Output the (X, Y) coordinate of the center of the cell containing the given text.  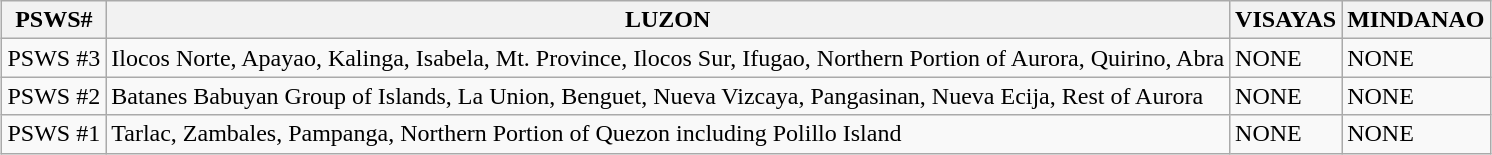
LUZON (668, 20)
MINDANAO (1416, 20)
VISAYAS (1286, 20)
Tarlac, Zambales, Pampanga, Northern Portion of Quezon including Polillo Island (668, 134)
PSWS #2 (54, 96)
PSWS #1 (54, 134)
Ilocos Norte, Apayao, Kalinga, Isabela, Mt. Province, Ilocos Sur, Ifugao, Northern Portion of Aurora, Quirino, Abra (668, 58)
PSWS #3 (54, 58)
PSWS# (54, 20)
Batanes Babuyan Group of Islands, La Union, Benguet, Nueva Vizcaya, Pangasinan, Nueva Ecija, Rest of Aurora (668, 96)
